Determine the (X, Y) coordinate at the center of the cell enclosing the given text.  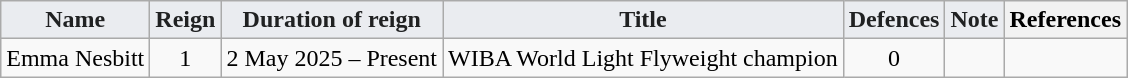
0 (894, 58)
Title (644, 20)
Note (974, 20)
Name (76, 20)
Reign (186, 20)
Defences (894, 20)
Emma Nesbitt (76, 58)
WIBA World Light Flyweight champion (644, 58)
Duration of reign (332, 20)
2 May 2025 – Present (332, 58)
References (1066, 20)
1 (186, 58)
